For the text-containing cell, return its midpoint in [x, y] coordinate format. 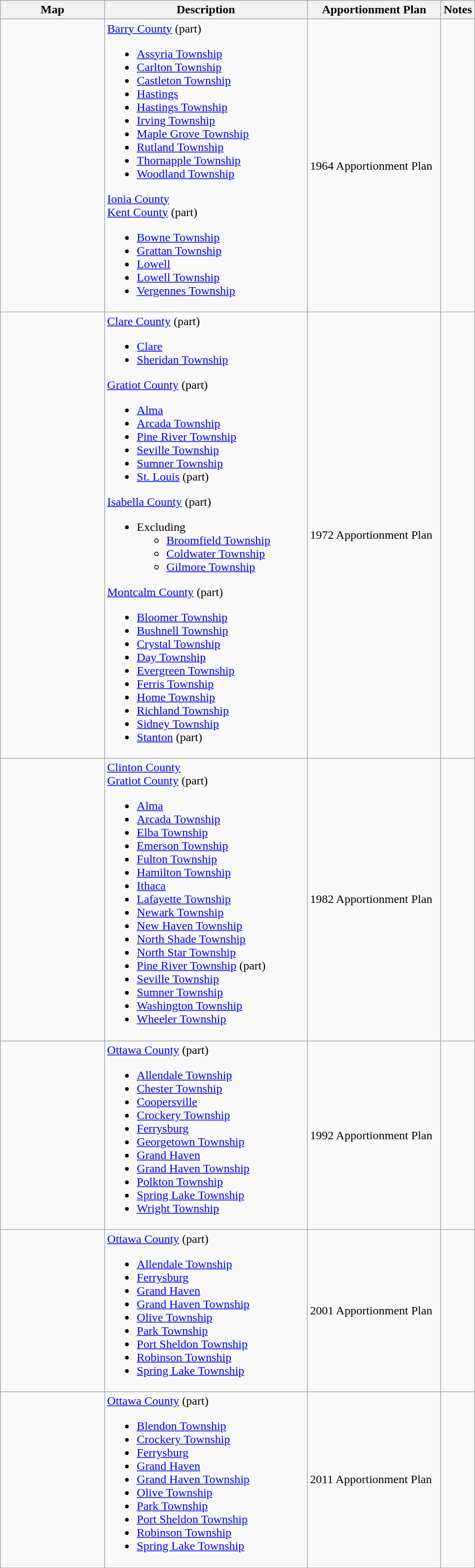
2001 Apportionment Plan [374, 1310]
1982 Apportionment Plan [374, 899]
Description [206, 10]
Map [52, 10]
1964 Apportionment Plan [374, 166]
1992 Apportionment Plan [374, 1135]
2011 Apportionment Plan [374, 1480]
1972 Apportionment Plan [374, 535]
Apportionment Plan [374, 10]
Notes [458, 10]
